Output the (X, Y) coordinate of the center of the cell containing the given text.  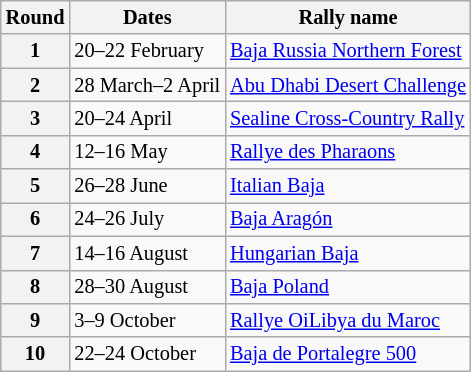
26–28 June (147, 186)
28 March–2 April (147, 85)
7 (36, 253)
6 (36, 219)
9 (36, 320)
Rallye OiLibya du Maroc (348, 320)
3 (36, 118)
Rallye des Pharaons (348, 152)
28–30 August (147, 287)
1 (36, 51)
Baja de Portalegre 500 (348, 354)
Round (36, 17)
22–24 October (147, 354)
5 (36, 186)
10 (36, 354)
Rally name (348, 17)
14–16 August (147, 253)
Baja Poland (348, 287)
Dates (147, 17)
Abu Dhabi Desert Challenge (348, 85)
4 (36, 152)
3–9 October (147, 320)
2 (36, 85)
Sealine Cross-Country Rally (348, 118)
12–16 May (147, 152)
Baja Russia Northern Forest (348, 51)
20–24 April (147, 118)
8 (36, 287)
Italian Baja (348, 186)
20–22 February (147, 51)
24–26 July (147, 219)
Hungarian Baja (348, 253)
Baja Aragón (348, 219)
